From the cell containing the given text, extract its center point as (x, y) coordinate. 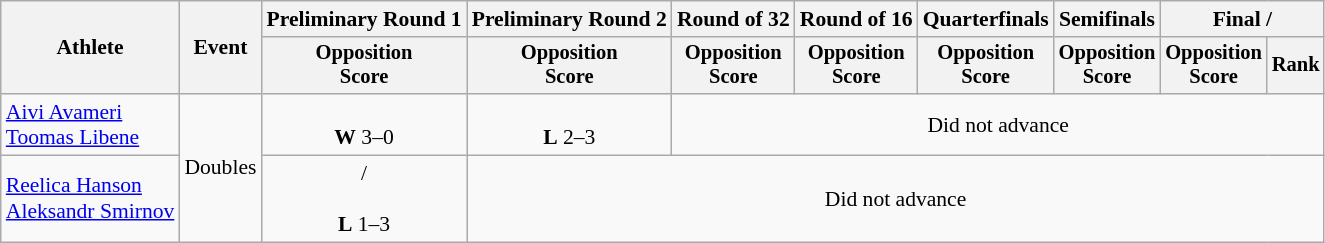
Doubles (220, 168)
Preliminary Round 2 (570, 19)
Preliminary Round 1 (364, 19)
L 2–3 (570, 124)
Final / (1242, 19)
Athlete (90, 48)
W 3–0 (364, 124)
Semifinals (1108, 19)
/L 1–3 (364, 200)
Event (220, 48)
Quarterfinals (986, 19)
Reelica HansonAleksandr Smirnov (90, 200)
Round of 32 (734, 19)
Rank (1296, 66)
Aivi AvameriToomas Libene (90, 124)
Round of 16 (856, 19)
